Output the (x, y) coordinate of the center of the cell containing the given text.  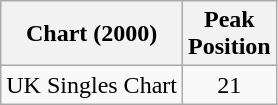
UK Singles Chart (92, 85)
21 (229, 85)
Chart (2000) (92, 34)
PeakPosition (229, 34)
